Return (X, Y) of the center of cell containing provided text 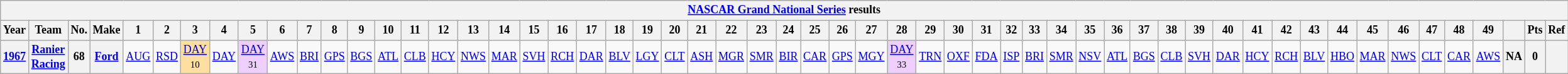
DAY (224, 57)
49 (1488, 30)
TRN (930, 57)
DAY10 (195, 57)
NSV (1090, 57)
39 (1199, 30)
34 (1061, 30)
36 (1117, 30)
4 (224, 30)
26 (842, 30)
HBO (1342, 57)
No. (79, 30)
41 (1257, 30)
Pts (1535, 30)
Year (15, 30)
47 (1432, 30)
16 (562, 30)
5 (253, 30)
Team (48, 30)
0 (1535, 57)
AUG (138, 57)
22 (732, 30)
38 (1171, 30)
25 (815, 30)
33 (1034, 30)
23 (762, 30)
1 (138, 30)
Ref (1557, 30)
30 (959, 30)
OXF (959, 57)
11 (415, 30)
15 (534, 30)
1967 (15, 57)
3 (195, 30)
31 (987, 30)
6 (282, 30)
19 (647, 30)
35 (1090, 30)
Ranier Racing (48, 57)
ISP (1012, 57)
45 (1373, 30)
DAY31 (253, 57)
ASH (701, 57)
24 (788, 30)
NA (1515, 57)
NASCAR Grand National Series results (784, 10)
18 (620, 30)
20 (675, 30)
37 (1144, 30)
48 (1459, 30)
Ford (107, 57)
68 (79, 57)
LGY (647, 57)
32 (1012, 30)
MGY (871, 57)
29 (930, 30)
9 (361, 30)
13 (474, 30)
14 (504, 30)
FDA (987, 57)
21 (701, 30)
2 (167, 30)
8 (334, 30)
7 (309, 30)
27 (871, 30)
46 (1404, 30)
MGR (732, 57)
12 (444, 30)
10 (388, 30)
Make (107, 30)
DAY33 (902, 57)
17 (592, 30)
44 (1342, 30)
RSD (167, 57)
43 (1315, 30)
42 (1286, 30)
40 (1228, 30)
BIR (788, 57)
28 (902, 30)
